Provide the (x, y) coordinate of the cell's center where the given text is located.  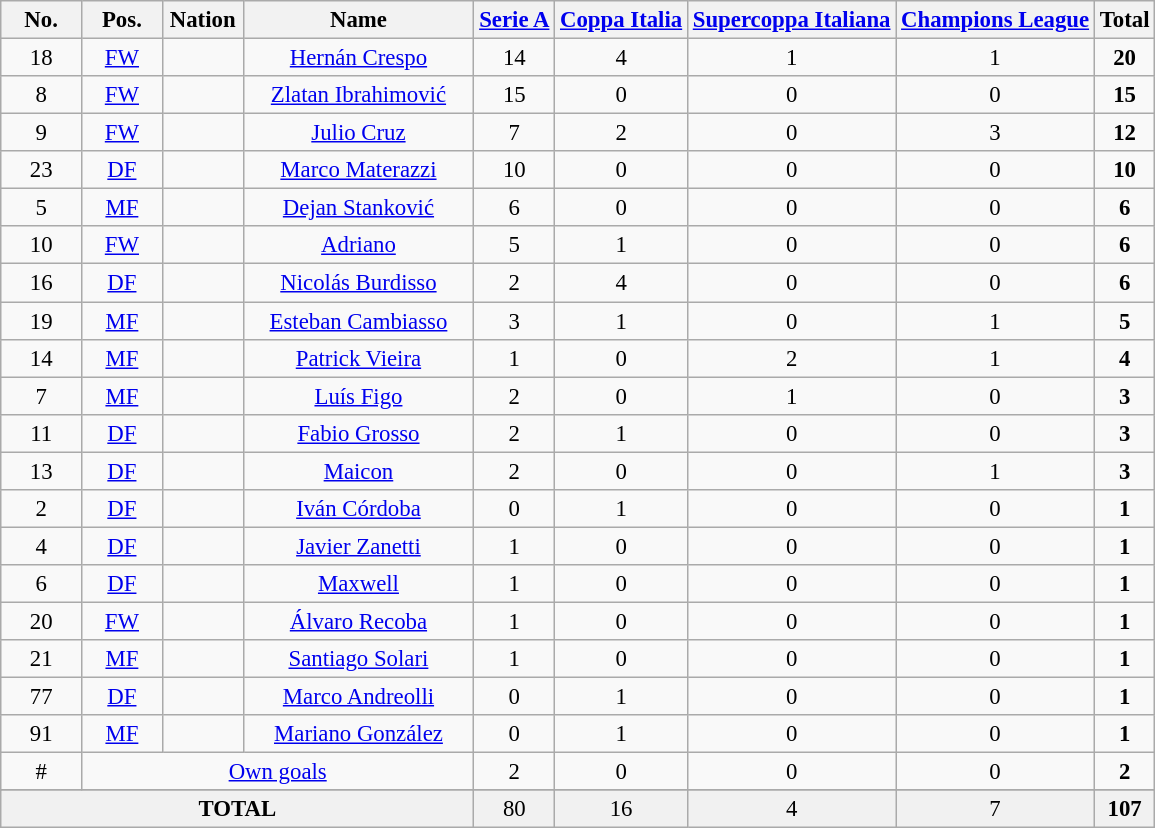
80 (514, 809)
Zlatan Ibrahimović (358, 95)
Serie A (514, 20)
Nation (202, 20)
Santiago Solari (358, 659)
No. (42, 20)
Álvaro Recoba (358, 621)
Champions League (996, 20)
Adriano (358, 245)
11 (42, 433)
12 (1124, 133)
Marco Materazzi (358, 170)
# (42, 772)
Hernán Crespo (358, 58)
Esteban Cambiasso (358, 321)
Maicon (358, 471)
19 (42, 321)
Total (1124, 20)
77 (42, 697)
Mariano González (358, 734)
21 (42, 659)
Maxwell (358, 584)
Coppa Italia (622, 20)
Javier Zanetti (358, 546)
Iván Córdoba (358, 509)
91 (42, 734)
Name (358, 20)
TOTAL (238, 809)
Marco Andreolli (358, 697)
Nicolás Burdisso (358, 283)
Own goals (278, 772)
107 (1124, 809)
Supercoppa Italiana (791, 20)
Luís Figo (358, 396)
23 (42, 170)
13 (42, 471)
8 (42, 95)
Patrick Vieira (358, 358)
Dejan Stanković (358, 208)
Julio Cruz (358, 133)
9 (42, 133)
18 (42, 58)
Fabio Grosso (358, 433)
Pos. (122, 20)
